Detect which cell encompasses the target text, then output its (X, Y) center coordinate. 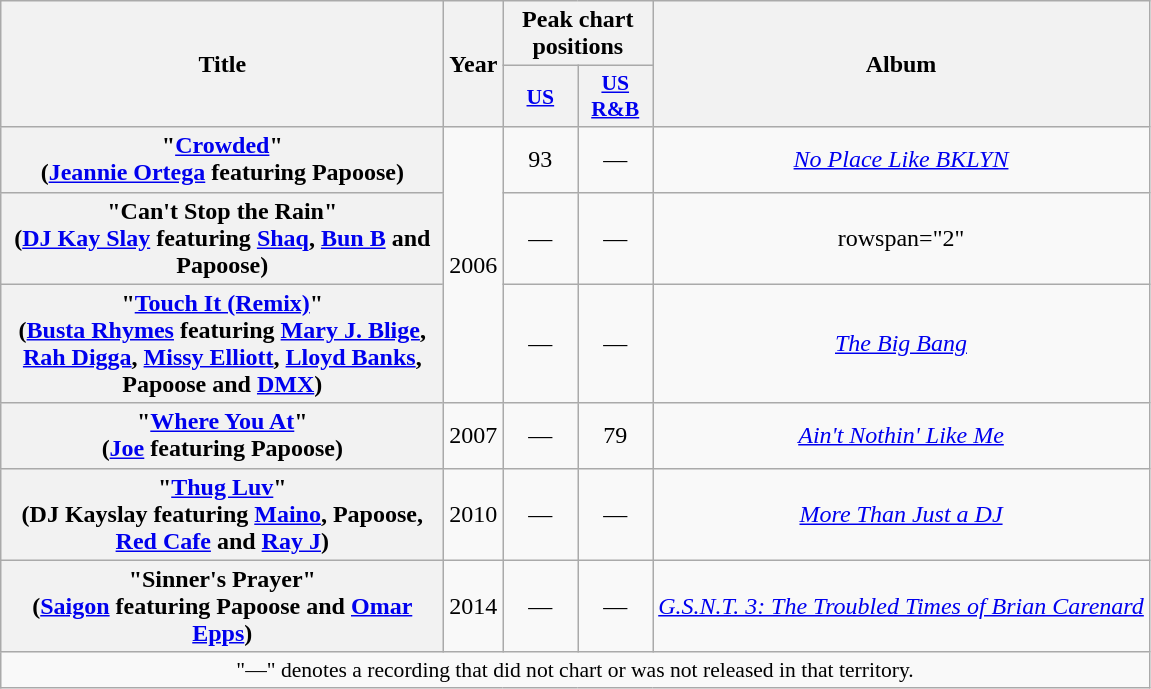
"Thug Luv"(DJ Kayslay featuring Maino, Papoose, Red Cafe and Ray J) (222, 514)
"Sinner's Prayer"(Saigon featuring Papoose and Omar Epps) (222, 606)
79 (616, 436)
"Touch It (Remix)"(Busta Rhymes featuring Mary J. Blige, Rah Digga, Missy Elliott, Lloyd Banks, Papoose and DMX) (222, 344)
No Place Like BKLYN (902, 160)
2010 (474, 514)
US R&B (616, 96)
"Can't Stop the Rain"(DJ Kay Slay featuring Shaq, Bun B and Papoose) (222, 238)
Peak chart positions (578, 34)
2006 (474, 265)
Title (222, 64)
2007 (474, 436)
US (540, 96)
"—" denotes a recording that did not chart or was not released in that territory. (576, 670)
More Than Just a DJ (902, 514)
The Big Bang (902, 344)
"Where You At"(Joe featuring Papoose) (222, 436)
Ain't Nothin' Like Me (902, 436)
2014 (474, 606)
Year (474, 64)
Album (902, 64)
G.S.N.T. 3: The Troubled Times of Brian Carenard (902, 606)
rowspan="2" (902, 238)
93 (540, 160)
"Crowded"(Jeannie Ortega featuring Papoose) (222, 160)
